Pinpoint the cell where the given text exists, returning its [x, y] midpoint coordinate. 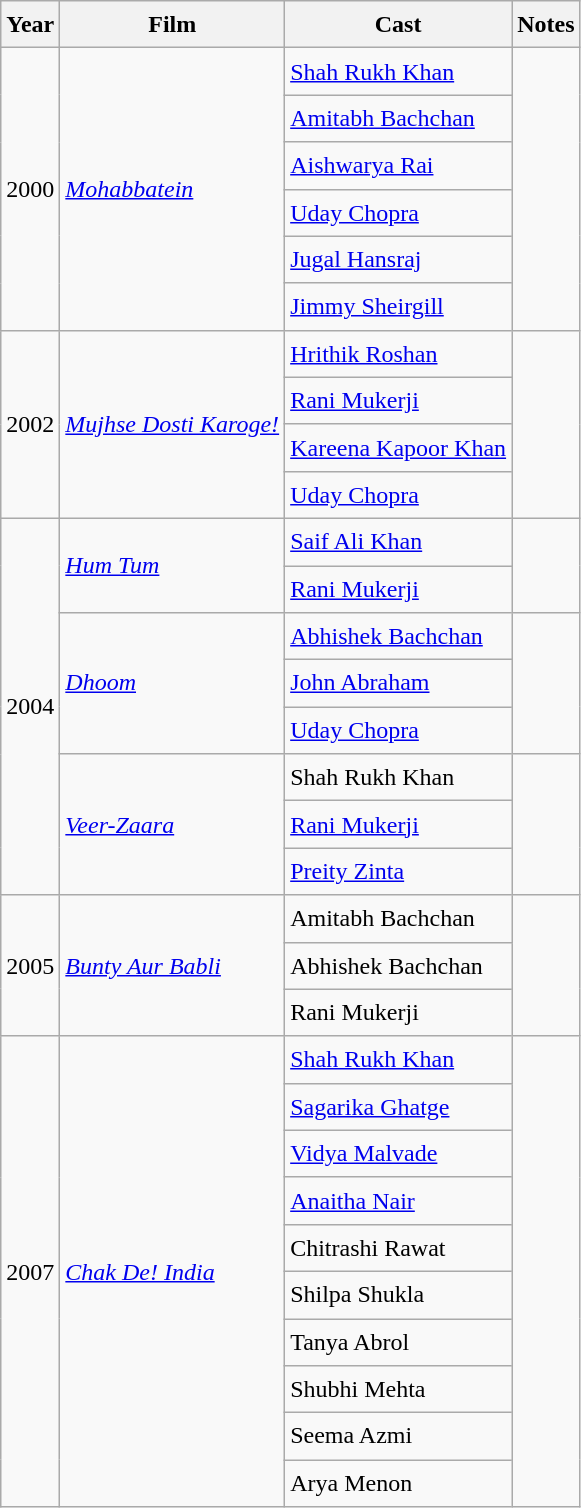
Mohabbatein [172, 189]
Hum Tum [172, 565]
Veer-Zaara [172, 824]
Kareena Kapoor Khan [398, 448]
Jimmy Sheirgill [398, 306]
2007 [30, 1272]
Saif Ali Khan [398, 542]
Sagarika Ghatge [398, 1106]
2002 [30, 424]
Dhoom [172, 684]
Bunty Aur Babli [172, 966]
Aishwarya Rai [398, 166]
2004 [30, 706]
Chak De! India [172, 1272]
Jugal Hansraj [398, 260]
Chitrashi Rawat [398, 1248]
Notes [546, 24]
John Abraham [398, 684]
Year [30, 24]
Anaitha Nair [398, 1200]
Hrithik Roshan [398, 354]
Shubhi Mehta [398, 1390]
Film [172, 24]
Cast [398, 24]
Mujhse Dosti Karoge! [172, 424]
Tanya Abrol [398, 1342]
2005 [30, 966]
Shilpa Shukla [398, 1294]
2000 [30, 189]
Preity Zinta [398, 872]
Vidya Malvade [398, 1154]
Arya Menon [398, 1484]
Seema Azmi [398, 1436]
